Capture the cell that displays the provided text and extract its [x, y] central coordinate. 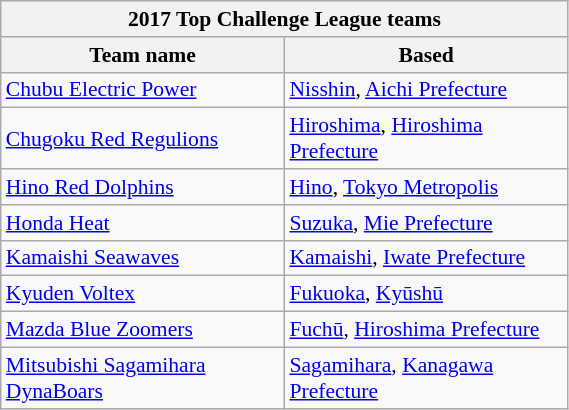
Mazda Blue Zoomers [143, 330]
Chugoku Red Regulions [143, 138]
Kamaishi Seawaves [143, 258]
Suzuka, Mie Prefecture [426, 223]
Kyuden Voltex [143, 294]
Team name [143, 55]
Hiroshima, Hiroshima Prefecture [426, 138]
Honda Heat [143, 223]
Chubu Electric Power [143, 90]
Hino, Tokyo Metropolis [426, 187]
Fuchū, Hiroshima Prefecture [426, 330]
Fukuoka, Kyūshū [426, 294]
2017 Top Challenge League teams [284, 19]
Based [426, 55]
Kamaishi, Iwate Prefecture [426, 258]
Mitsubishi Sagamihara DynaBoars [143, 378]
Sagamihara, Kanagawa Prefecture [426, 378]
Nisshin, Aichi Prefecture [426, 90]
Hino Red Dolphins [143, 187]
